Search for the cell housing the specified text and yield its [X, Y] center coordinate. 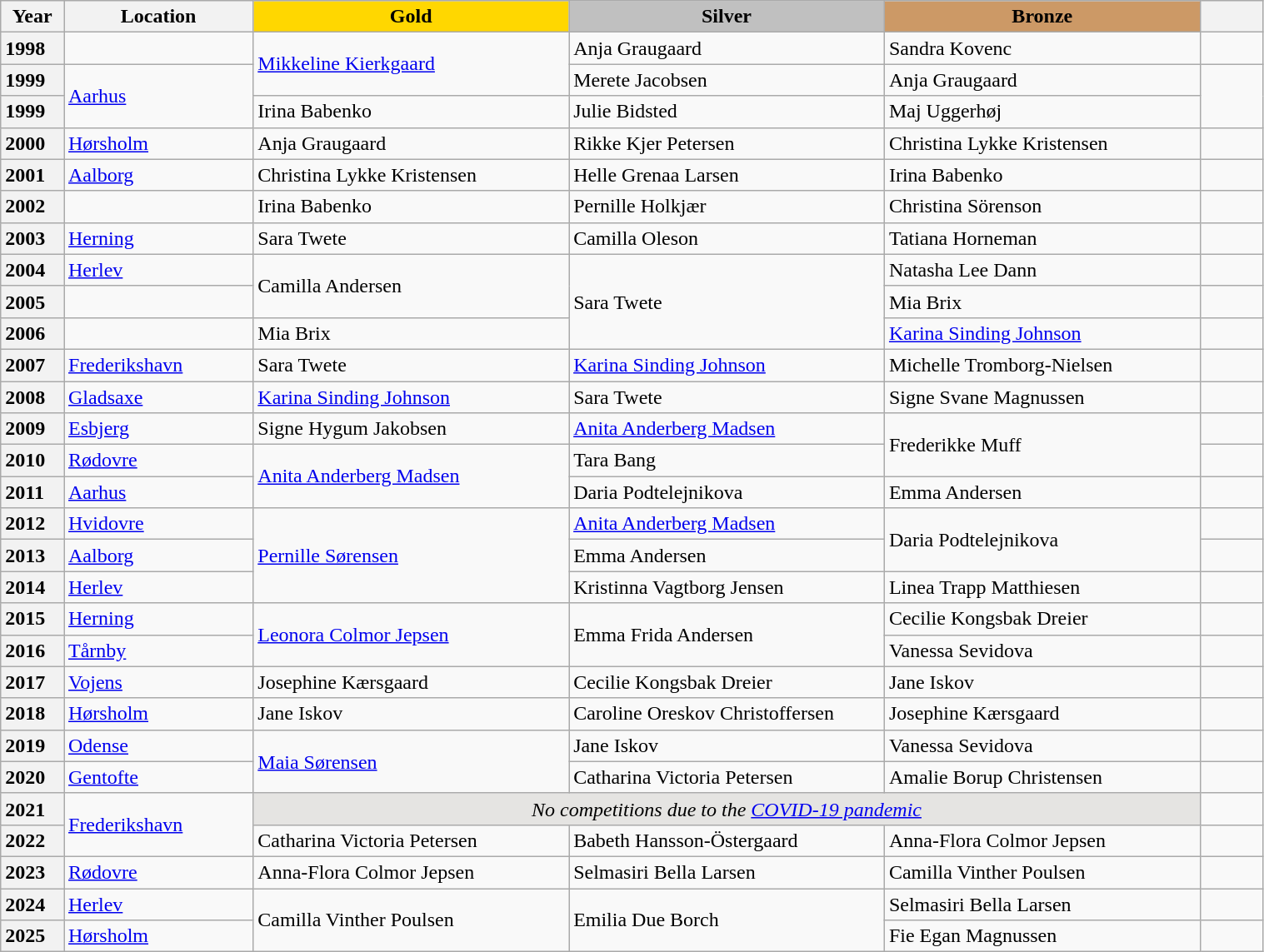
Bronze [1042, 17]
2019 [32, 745]
Emilia Due Borch [727, 920]
Amalie Borup Christensen [1042, 777]
Gold [412, 17]
Camilla Oleson [727, 238]
Caroline Oreskov Christoffersen [727, 714]
Emma Frida Andersen [727, 635]
Signe Svane Magnussen [1042, 397]
2001 [32, 175]
Babeth Hansson-Östergaard [727, 840]
Gentofte [158, 777]
2025 [32, 936]
2004 [32, 270]
Pernille Sørensen [412, 556]
2000 [32, 143]
No competitions due to the COVID-19 pandemic [727, 809]
2016 [32, 650]
Helle Grenaa Larsen [727, 175]
Maia Sørensen [412, 761]
2003 [32, 238]
2020 [32, 777]
Camilla Andersen [412, 286]
Esbjerg [158, 429]
2006 [32, 333]
Mikkeline Kierkgaard [412, 64]
Pernille Holkjær [727, 207]
Location [158, 17]
Year [32, 17]
Fie Egan Magnussen [1042, 936]
2012 [32, 524]
Kristinna Vagtborg Jensen [727, 587]
Tårnby [158, 650]
2024 [32, 904]
Julie Bidsted [727, 112]
Vojens [158, 682]
Maj Uggerhøj [1042, 112]
2008 [32, 397]
2015 [32, 619]
Natasha Lee Dann [1042, 270]
1998 [32, 48]
Merete Jacobsen [727, 80]
Gladsaxe [158, 397]
2014 [32, 587]
Tatiana Horneman [1042, 238]
2013 [32, 556]
2010 [32, 461]
Odense [158, 745]
2005 [32, 302]
Tara Bang [727, 461]
2017 [32, 682]
Signe Hygum Jakobsen [412, 429]
2002 [32, 207]
Christina Sörenson [1042, 207]
2018 [32, 714]
Silver [727, 17]
Linea Trapp Matthiesen [1042, 587]
2023 [32, 872]
2021 [32, 809]
Rikke Kjer Petersen [727, 143]
2022 [32, 840]
Michelle Tromborg-Nielsen [1042, 365]
Hvidovre [158, 524]
Leonora Colmor Jepsen [412, 635]
Sandra Kovenc [1042, 48]
Frederikke Muff [1042, 445]
2007 [32, 365]
2009 [32, 429]
2011 [32, 492]
